Identify which cell holds the provided text, then report its [x, y] central coordinate. 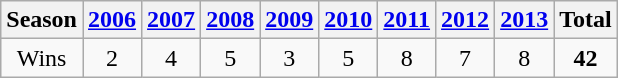
2012 [466, 20]
2013 [524, 20]
2007 [172, 20]
42 [586, 58]
3 [290, 58]
2009 [290, 20]
Season [42, 20]
Total [586, 20]
2011 [407, 20]
7 [466, 58]
2 [112, 58]
4 [172, 58]
2010 [348, 20]
2008 [230, 20]
Wins [42, 58]
2006 [112, 20]
